Detect which cell encompasses the target text, then output its [X, Y] center coordinate. 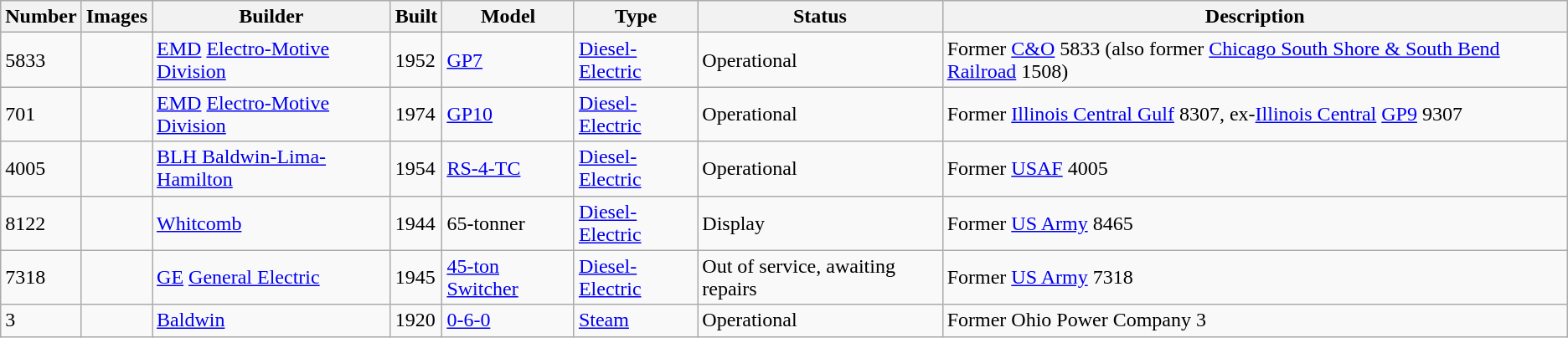
Model [508, 17]
Former Illinois Central Gulf 8307, ex-Illinois Central GP9 9307 [1255, 114]
1952 [416, 60]
Steam [635, 320]
45-ton Switcher [508, 278]
65-tonner [508, 223]
GE General Electric [271, 278]
Builder [271, 17]
1954 [416, 169]
Whitcomb [271, 223]
7318 [41, 278]
Type [635, 17]
Description [1255, 17]
Images [116, 17]
5833 [41, 60]
701 [41, 114]
4005 [41, 169]
Former US Army 8465 [1255, 223]
Former USAF 4005 [1255, 169]
Former US Army 7318 [1255, 278]
Out of service, awaiting repairs [820, 278]
GP7 [508, 60]
0-6-0 [508, 320]
BLH Baldwin-Lima-Hamilton [271, 169]
GP10 [508, 114]
Display [820, 223]
1945 [416, 278]
1920 [416, 320]
Former Ohio Power Company 3 [1255, 320]
Built [416, 17]
Number [41, 17]
1944 [416, 223]
1974 [416, 114]
RS-4-TC [508, 169]
Baldwin [271, 320]
8122 [41, 223]
Status [820, 17]
3 [41, 320]
Former C&O 5833 (also former Chicago South Shore & South Bend Railroad 1508) [1255, 60]
